Determine the [X, Y] coordinate at the center of the cell enclosing the given text.  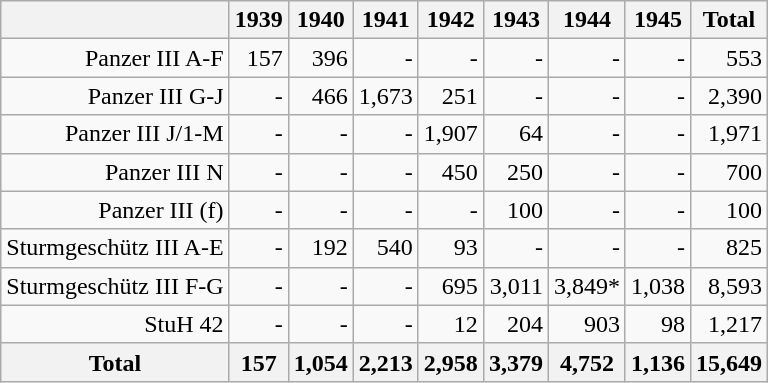
1941 [386, 20]
Panzer III G-J [115, 96]
1940 [320, 20]
3,011 [516, 286]
93 [450, 248]
1942 [450, 20]
Panzer III J/1-M [115, 134]
1,673 [386, 96]
64 [516, 134]
8,593 [730, 286]
1943 [516, 20]
250 [516, 172]
192 [320, 248]
466 [320, 96]
251 [450, 96]
3,849* [586, 286]
1,054 [320, 362]
3,379 [516, 362]
Panzer III A-F [115, 58]
98 [658, 324]
450 [450, 172]
695 [450, 286]
903 [586, 324]
12 [450, 324]
1939 [258, 20]
1945 [658, 20]
1,217 [730, 324]
15,649 [730, 362]
204 [516, 324]
Sturmgeschütz III F-G [115, 286]
553 [730, 58]
1,907 [450, 134]
2,390 [730, 96]
825 [730, 248]
540 [386, 248]
1,136 [658, 362]
StuH 42 [115, 324]
Panzer III N [115, 172]
2,958 [450, 362]
Sturmgeschütz III A-E [115, 248]
700 [730, 172]
4,752 [586, 362]
1944 [586, 20]
2,213 [386, 362]
396 [320, 58]
Panzer III (f) [115, 210]
1,038 [658, 286]
1,971 [730, 134]
